Return [x, y] of the center of cell containing provided text 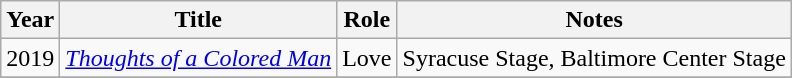
Love [367, 58]
2019 [30, 58]
Thoughts of a Colored Man [198, 58]
Role [367, 20]
Year [30, 20]
Syracuse Stage, Baltimore Center Stage [594, 58]
Title [198, 20]
Notes [594, 20]
